Return the [x, y] coordinate for the center point of the cell that contains the specified text.  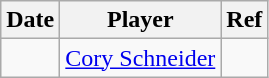
Player [140, 20]
Date [30, 20]
Ref [244, 20]
Cory Schneider [140, 58]
